From the cell containing the given text, extract its center point as (X, Y) coordinate. 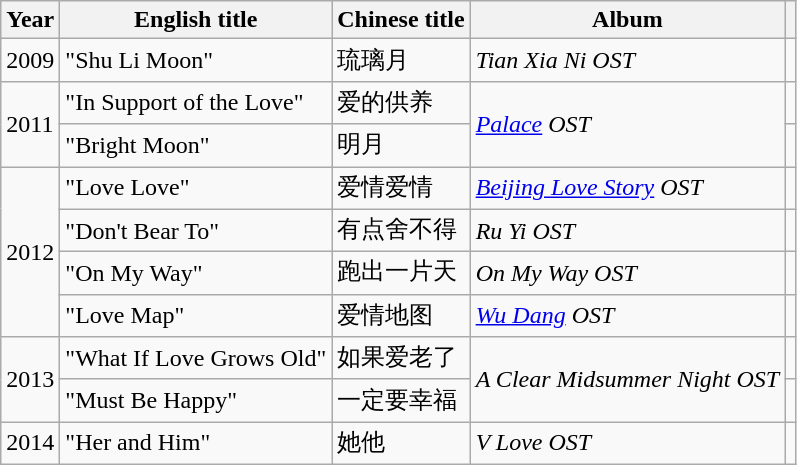
2009 (30, 60)
爱情地图 (401, 316)
"Love Map" (196, 316)
"Shu Li Moon" (196, 60)
Chinese title (401, 20)
2011 (30, 124)
"In Support of the Love" (196, 102)
如果爱老了 (401, 358)
"What If Love Grows Old" (196, 358)
Beijing Love Story OST (628, 188)
A Clear Midsummer Night OST (628, 380)
2013 (30, 380)
她他 (401, 444)
V Love OST (628, 444)
"Her and Him" (196, 444)
English title (196, 20)
一定要幸福 (401, 400)
跑出一片天 (401, 274)
琉璃月 (401, 60)
2014 (30, 444)
爱情爱情 (401, 188)
明月 (401, 146)
爱的供养 (401, 102)
Wu Dang OST (628, 316)
Year (30, 20)
"Must Be Happy" (196, 400)
"Bright Moon" (196, 146)
Palace OST (628, 124)
Ru Yi OST (628, 230)
Tian Xia Ni OST (628, 60)
2012 (30, 251)
"On My Way" (196, 274)
Album (628, 20)
有点舍不得 (401, 230)
"Don't Bear To" (196, 230)
On My Way OST (628, 274)
"Love Love" (196, 188)
